Detect which cell encompasses the target text, then output its (X, Y) center coordinate. 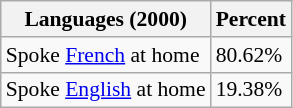
Percent (251, 19)
19.38% (251, 90)
Spoke English at home (106, 90)
Spoke French at home (106, 55)
80.62% (251, 55)
Languages (2000) (106, 19)
